Provide the (x, y) coordinate of the cell's center where the given text is located.  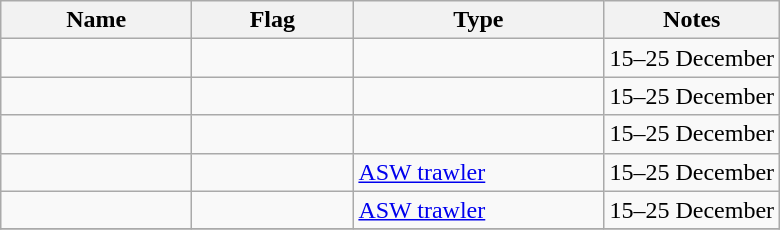
Name (96, 20)
Flag (272, 20)
Type (478, 20)
Notes (692, 20)
